For the text-containing cell, return its midpoint in [X, Y] coordinate format. 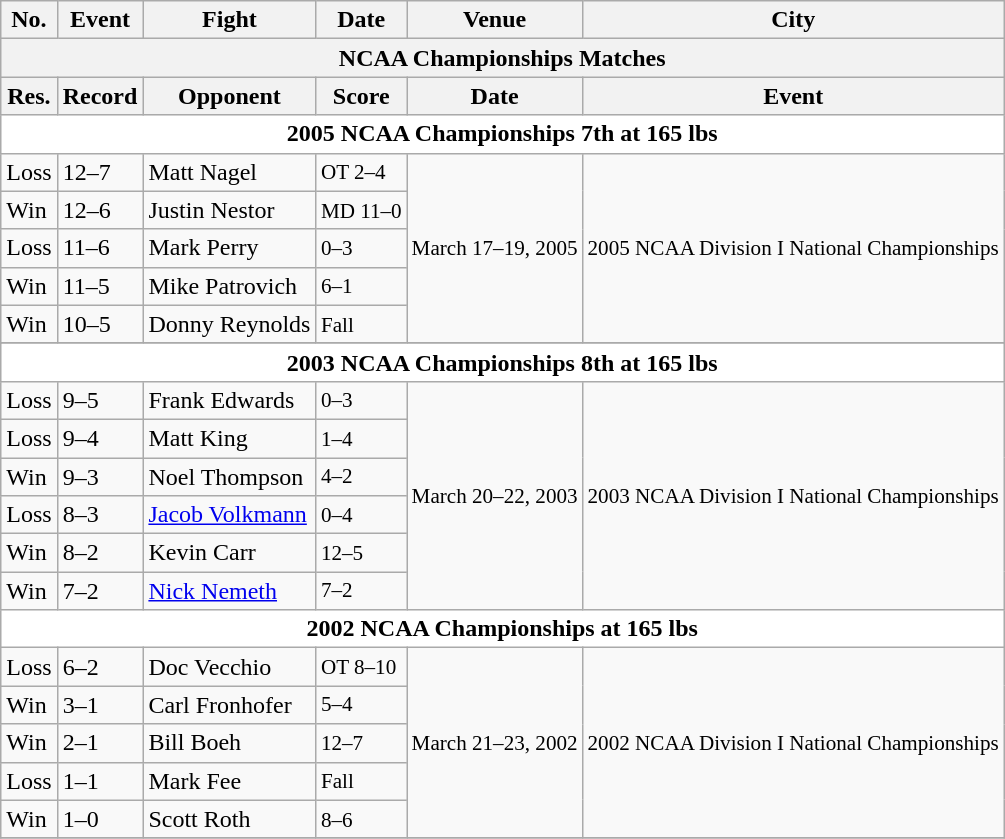
Fight [230, 20]
NCAA Championships Matches [502, 58]
11–6 [100, 248]
March 20–22, 2003 [495, 495]
Frank Edwards [230, 400]
Opponent [230, 96]
Score [362, 96]
9–5 [100, 400]
1–4 [362, 438]
8–3 [100, 515]
Res. [29, 96]
2003 NCAA Division I National Championships [794, 495]
2002 NCAA Division I National Championships [794, 743]
Scott Roth [230, 819]
Kevin Carr [230, 553]
2005 NCAA Championships 7th at 165 lbs [502, 134]
2003 NCAA Championships 8th at 165 lbs [502, 362]
March 17–19, 2005 [495, 248]
MD 11–0 [362, 210]
1–0 [100, 819]
Justin Nestor [230, 210]
2002 NCAA Championships at 165 lbs [502, 629]
3–1 [100, 705]
2–1 [100, 743]
4–2 [362, 477]
Doc Vecchio [230, 667]
Record [100, 96]
March 21–23, 2002 [495, 743]
OT 8–10 [362, 667]
8–2 [100, 553]
Matt Nagel [230, 172]
Venue [495, 20]
Mark Perry [230, 248]
9–3 [100, 477]
12–5 [362, 553]
City [794, 20]
12–6 [100, 210]
Mike Patrovich [230, 286]
10–5 [100, 324]
0–4 [362, 515]
2005 NCAA Division I National Championships [794, 248]
Bill Boeh [230, 743]
Matt King [230, 438]
OT 2–4 [362, 172]
No. [29, 20]
1–1 [100, 781]
Jacob Volkmann [230, 515]
6–2 [100, 667]
8–6 [362, 819]
Carl Fronhofer [230, 705]
Mark Fee [230, 781]
Donny Reynolds [230, 324]
6–1 [362, 286]
Nick Nemeth [230, 591]
11–5 [100, 286]
9–4 [100, 438]
Noel Thompson [230, 477]
5–4 [362, 705]
